Return the [X, Y] coordinate for the center point of the cell that contains the specified text.  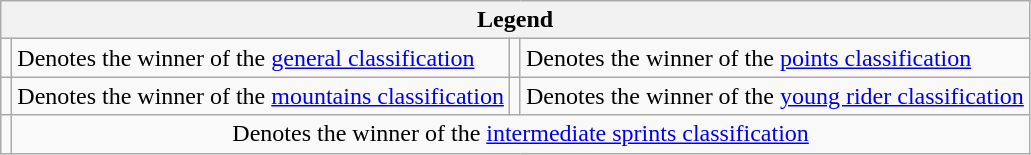
Legend [516, 20]
Denotes the winner of the young rider classification [774, 96]
Denotes the winner of the intermediate sprints classification [521, 134]
Denotes the winner of the general classification [261, 58]
Denotes the winner of the mountains classification [261, 96]
Denotes the winner of the points classification [774, 58]
